Return the (X, Y) coordinate for the center point of the cell that contains the specified text.  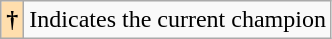
† (12, 20)
Indicates the current champion (178, 20)
